Extract the (X, Y) coordinate from the center of the cell holding the provided text.  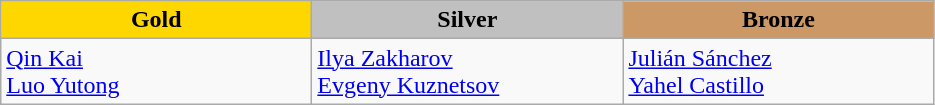
Ilya ZakharovEvgeny Kuznetsov (468, 72)
Bronze (778, 20)
Gold (156, 20)
Qin KaiLuo Yutong (156, 72)
Silver (468, 20)
Julián SánchezYahel Castillo (778, 72)
